Search for the cell housing the specified text and yield its (x, y) center coordinate. 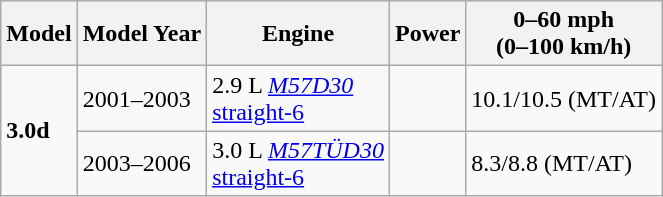
10.1/10.5 (MT/AT) (564, 98)
2003–2006 (142, 164)
0–60 mph (0–100 km/h) (564, 34)
3.0d (39, 131)
2.9 L M57D30 straight-6 (298, 98)
Model Year (142, 34)
Power (427, 34)
Model (39, 34)
Engine (298, 34)
3.0 L M57TÜD30 straight-6 (298, 164)
2001–2003 (142, 98)
8.3/8.8 (MT/AT) (564, 164)
